Provide the (x, y) coordinate of the cell's center where the given text is located.  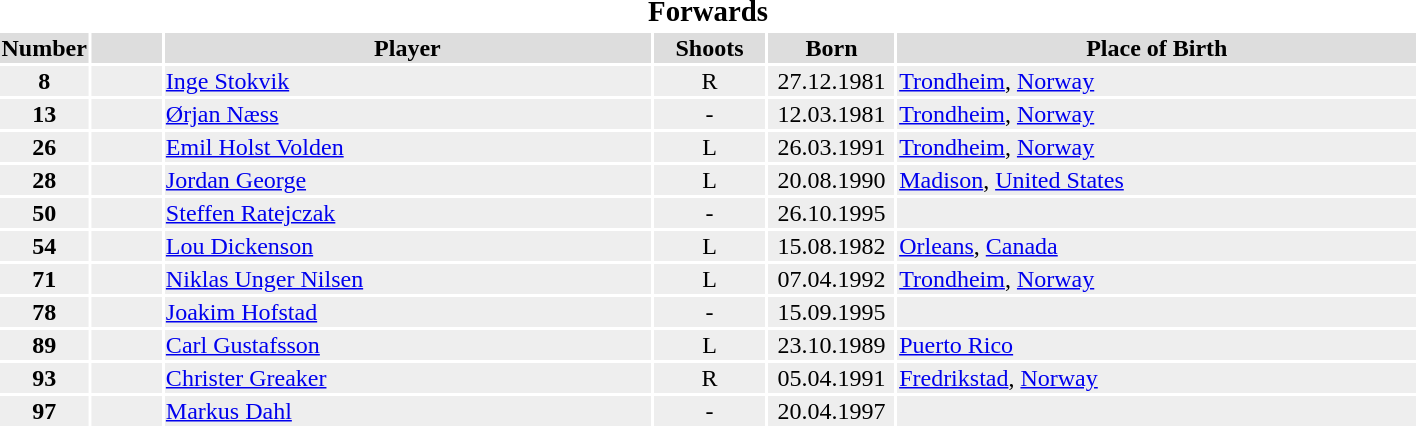
71 (44, 279)
89 (44, 345)
Christer Greaker (407, 378)
15.08.1982 (832, 246)
93 (44, 378)
Ørjan Næss (407, 114)
20.08.1990 (832, 180)
12.03.1981 (832, 114)
Shoots (709, 48)
05.04.1991 (832, 378)
Lou Dickenson (407, 246)
Markus Dahl (407, 411)
54 (44, 246)
Madison, United States (1157, 180)
Puerto Rico (1157, 345)
Player (407, 48)
Born (832, 48)
Fredrikstad, Norway (1157, 378)
97 (44, 411)
27.12.1981 (832, 81)
Steffen Ratejczak (407, 213)
Number (44, 48)
Jordan George (407, 180)
13 (44, 114)
23.10.1989 (832, 345)
20.04.1997 (832, 411)
26 (44, 147)
50 (44, 213)
07.04.1992 (832, 279)
Place of Birth (1157, 48)
Joakim Hofstad (407, 312)
Inge Stokvik (407, 81)
Orleans, Canada (1157, 246)
15.09.1995 (832, 312)
78 (44, 312)
8 (44, 81)
26.03.1991 (832, 147)
Carl Gustafsson (407, 345)
Niklas Unger Nilsen (407, 279)
28 (44, 180)
26.10.1995 (832, 213)
Emil Holst Volden (407, 147)
